Capture the cell that displays the provided text and extract its (X, Y) central coordinate. 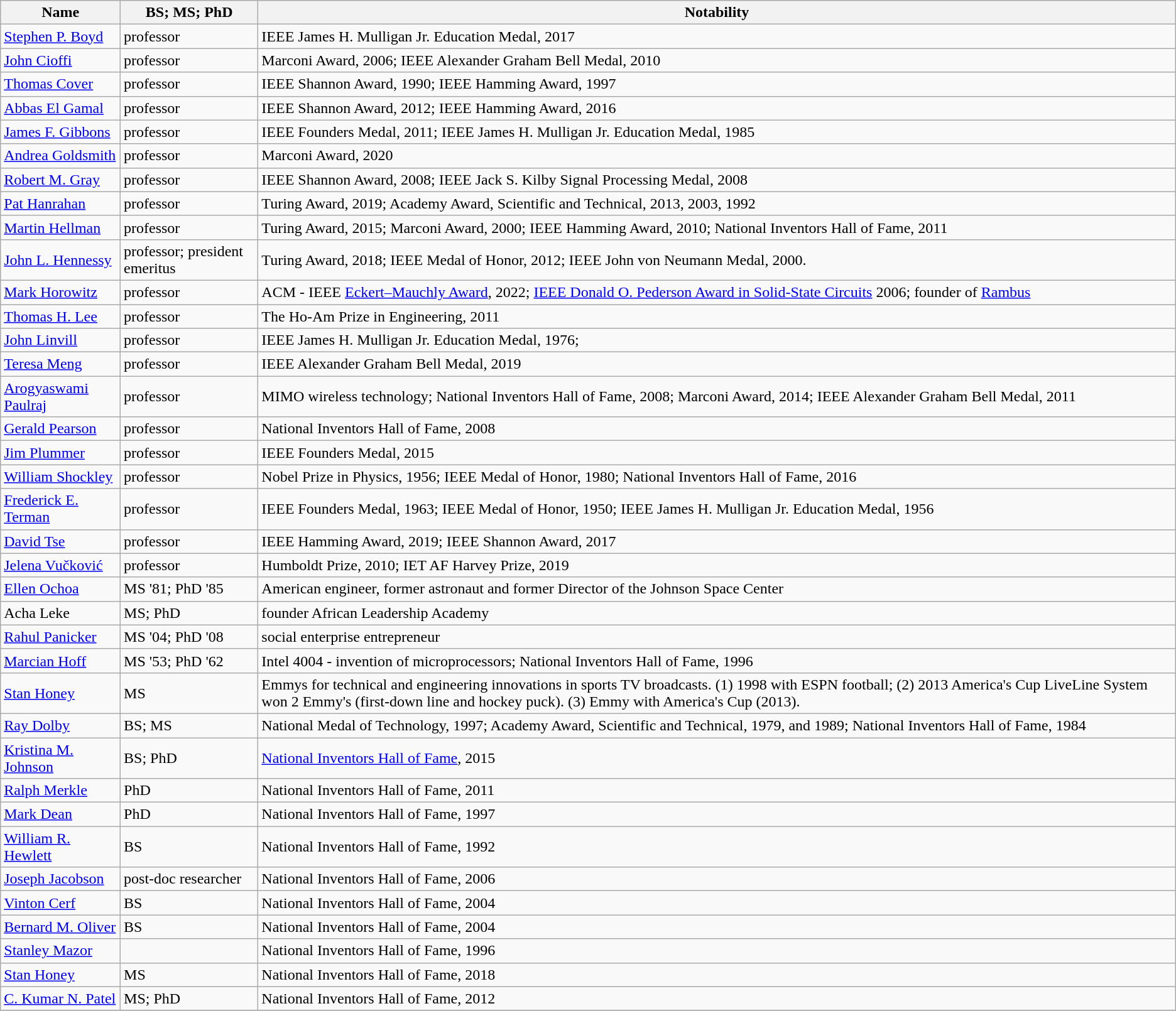
Intel 4004 - invention of microprocessors; National Inventors Hall of Fame, 1996 (717, 661)
American engineer, former astronaut and former Director of the Johnson Space Center (717, 589)
National Inventors Hall of Fame, 1997 (717, 814)
Martin Hellman (60, 227)
Ellen Ochoa (60, 589)
IEEE Founders Medal, 2011; IEEE James H. Mulligan Jr. Education Medal, 1985 (717, 132)
founder African Leadership Academy (717, 613)
Ralph Merkle (60, 791)
Pat Hanrahan (60, 203)
Jim Plummer (60, 453)
IEEE Hamming Award, 2019; IEEE Shannon Award, 2017 (717, 541)
BS; MS (190, 725)
Kristina M. Johnson (60, 757)
Jelena Vučković (60, 565)
IEEE James H. Mulligan Jr. Education Medal, 1976; (717, 340)
Vinton Cerf (60, 903)
Humboldt Prize, 2010; IET AF Harvey Prize, 2019 (717, 565)
IEEE Founders Medal, 2015 (717, 453)
MS '53; PhD '62 (190, 661)
IEEE James H. Mulligan Jr. Education Medal, 2017 (717, 36)
James F. Gibbons (60, 132)
IEEE Alexander Graham Bell Medal, 2019 (717, 364)
National Medal of Technology, 1997; Academy Award, Scientific and Technical, 1979, and 1989; National Inventors Hall of Fame, 1984 (717, 725)
Gerald Pearson (60, 429)
Acha Leke (60, 613)
Thomas H. Lee (60, 316)
Abbas El Gamal (60, 108)
IEEE Shannon Award, 2012; IEEE Hamming Award, 2016 (717, 108)
MIMO wireless technology; National Inventors Hall of Fame, 2008; Marconi Award, 2014; IEEE Alexander Graham Bell Medal, 2011 (717, 397)
The Ho-Am Prize in Engineering, 2011 (717, 316)
Marcian Hoff (60, 661)
post-doc researcher (190, 879)
Bernard M. Oliver (60, 927)
John L. Hennessy (60, 260)
ACM - IEEE Eckert–Mauchly Award, 2022; IEEE Donald O. Pederson Award in Solid-State Circuits 2006; founder of Rambus (717, 292)
National Inventors Hall of Fame, 1992 (717, 846)
Joseph Jacobson (60, 879)
Robert M. Gray (60, 180)
National Inventors Hall of Fame, 2018 (717, 975)
Marconi Award, 2020 (717, 156)
Nobel Prize in Physics, 1956; IEEE Medal of Honor, 1980; National Inventors Hall of Fame, 2016 (717, 477)
BS; MS; PhD (190, 13)
Notability (717, 13)
William R. Hewlett (60, 846)
National Inventors Hall of Fame, 2011 (717, 791)
Arogyaswami Paulraj (60, 397)
Marconi Award, 2006; IEEE Alexander Graham Bell Medal, 2010 (717, 60)
Thomas Cover (60, 84)
MS '04; PhD '08 (190, 637)
MS '81; PhD '85 (190, 589)
Stanley Mazor (60, 951)
John Linvill (60, 340)
National Inventors Hall of Fame, 2012 (717, 998)
Rahul Panicker (60, 637)
William Shockley (60, 477)
IEEE Founders Medal, 1963; IEEE Medal of Honor, 1950; IEEE James H. Mulligan Jr. Education Medal, 1956 (717, 509)
C. Kumar N. Patel (60, 998)
Turing Award, 2018; IEEE Medal of Honor, 2012; IEEE John von Neumann Medal, 2000. (717, 260)
Mark Dean (60, 814)
Andrea Goldsmith (60, 156)
professor; president emeritus (190, 260)
IEEE Shannon Award, 2008; IEEE Jack S. Kilby Signal Processing Medal, 2008 (717, 180)
BS; PhD (190, 757)
Ray Dolby (60, 725)
Stephen P. Boyd (60, 36)
National Inventors Hall of Fame, 2006 (717, 879)
IEEE Shannon Award, 1990; IEEE Hamming Award, 1997 (717, 84)
Turing Award, 2019; Academy Award, Scientific and Technical, 2013, 2003, 1992 (717, 203)
Turing Award, 2015; Marconi Award, 2000; IEEE Hamming Award, 2010; National Inventors Hall of Fame, 2011 (717, 227)
David Tse (60, 541)
Teresa Meng (60, 364)
John Cioffi (60, 60)
Frederick E. Terman (60, 509)
National Inventors Hall of Fame, 2015 (717, 757)
Name (60, 13)
National Inventors Hall of Fame, 2008 (717, 429)
Mark Horowitz (60, 292)
social enterprise entrepreneur (717, 637)
National Inventors Hall of Fame, 1996 (717, 951)
